For the text-containing cell, return its midpoint in (X, Y) coordinate format. 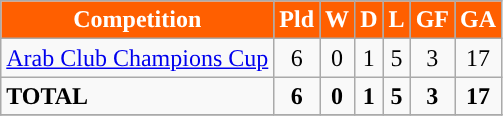
Arab Club Champions Cup (138, 58)
D (369, 20)
W (338, 20)
TOTAL (138, 96)
Competition (138, 20)
L (396, 20)
GA (478, 20)
GF (432, 20)
Pld (297, 20)
